For the text-containing cell, return its midpoint in [X, Y] coordinate format. 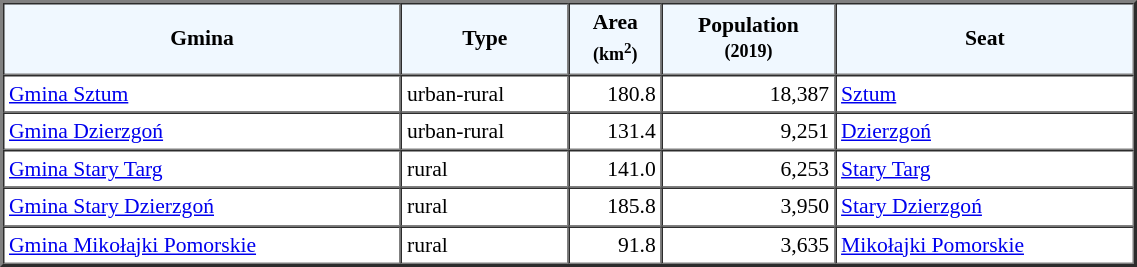
131.4 [616, 131]
3,950 [748, 207]
Gmina Stary Targ [202, 169]
Seat [985, 38]
6,253 [748, 169]
Mikołajki Pomorskie [985, 245]
Area(km2) [616, 38]
Stary Dzierzgoń [985, 207]
180.8 [616, 93]
Gmina Dzierzgoń [202, 131]
Sztum [985, 93]
Stary Targ [985, 169]
18,387 [748, 93]
3,635 [748, 245]
141.0 [616, 169]
Dzierzgoń [985, 131]
Gmina Stary Dzierzgoń [202, 207]
Gmina Sztum [202, 93]
Type [485, 38]
Gmina [202, 38]
91.8 [616, 245]
Gmina Mikołajki Pomorskie [202, 245]
185.8 [616, 207]
9,251 [748, 131]
Population(2019) [748, 38]
